Return [X, Y] of the center of cell containing provided text 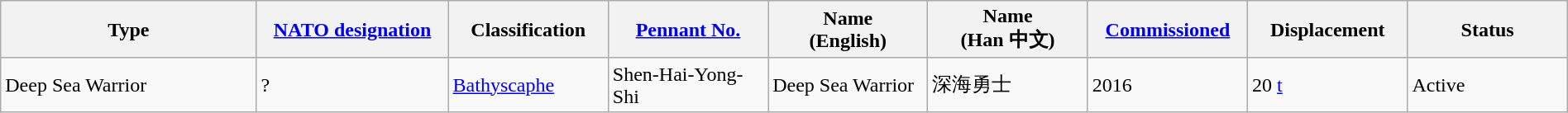
20 t [1328, 84]
NATO designation [352, 30]
Displacement [1328, 30]
Type [129, 30]
Shen-Hai-Yong-Shi [688, 84]
Active [1487, 84]
Classification [528, 30]
Bathyscaphe [528, 84]
? [352, 84]
Commissioned [1168, 30]
Name(English) [849, 30]
深海勇士 [1007, 84]
Status [1487, 30]
2016 [1168, 84]
Pennant No. [688, 30]
Name(Han 中文) [1007, 30]
